Return (x, y) of the center of cell containing provided text 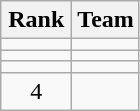
4 (36, 91)
Rank (36, 20)
Team (106, 20)
